Pinpoint the cell where the given text exists, returning its [X, Y] midpoint coordinate. 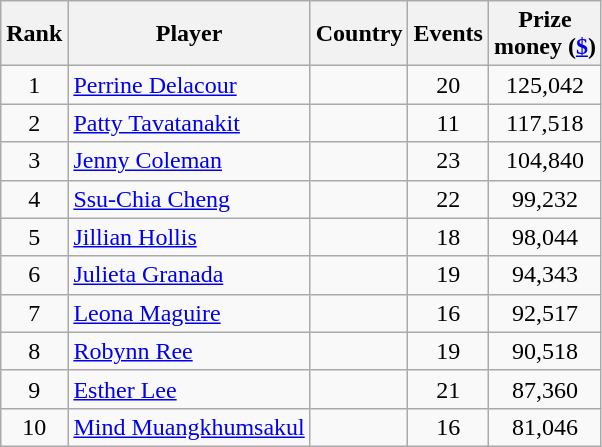
Prize money ($) [544, 34]
4 [34, 199]
125,042 [544, 85]
20 [448, 85]
1 [34, 85]
3 [34, 161]
22 [448, 199]
Esther Lee [189, 389]
11 [448, 123]
Julieta Granada [189, 275]
21 [448, 389]
Rank [34, 34]
Patty Tavatanakit [189, 123]
Jillian Hollis [189, 237]
9 [34, 389]
8 [34, 351]
Leona Maguire [189, 313]
117,518 [544, 123]
87,360 [544, 389]
18 [448, 237]
Ssu-Chia Cheng [189, 199]
81,046 [544, 427]
2 [34, 123]
5 [34, 237]
94,343 [544, 275]
7 [34, 313]
Country [359, 34]
Events [448, 34]
Mind Muangkhumsakul [189, 427]
92,517 [544, 313]
Player [189, 34]
10 [34, 427]
104,840 [544, 161]
99,232 [544, 199]
90,518 [544, 351]
23 [448, 161]
Jenny Coleman [189, 161]
Robynn Ree [189, 351]
Perrine Delacour [189, 85]
98,044 [544, 237]
6 [34, 275]
